Provide the (X, Y) coordinate of the cell's center where the given text is located.  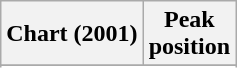
Chart (2001) (72, 34)
Peakposition (189, 34)
